Return the [x, y] coordinate for the center point of the cell that contains the specified text.  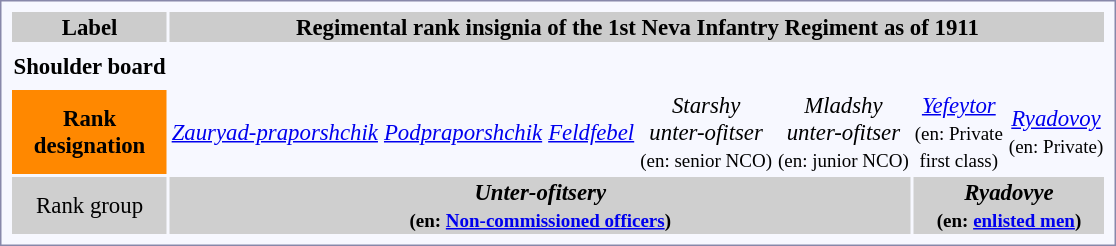
Starshyunter-оfitser (en: senior NCO) [706, 132]
Yefeytor (en: Private first class) [958, 132]
Unter-ofitsery (en: Non-commissioned officers) [540, 206]
Zauryad-praporshchik [274, 132]
Мladshy unter-оfitser (en: junior NCO) [844, 132]
Feldfebel [592, 132]
Ryadovoy (en: Private) [1056, 132]
Shoulder board [90, 66]
Rankdesignation [90, 132]
Rank group [90, 206]
Podpraporshchik [462, 132]
Regimental rank insignia of the 1st Neva Infantry Regiment as of 1911 [638, 27]
Ryadovye (en: enlisted men) [1008, 206]
Label [90, 27]
